Extract the [X, Y] coordinate from the center of the cell holding the provided text.  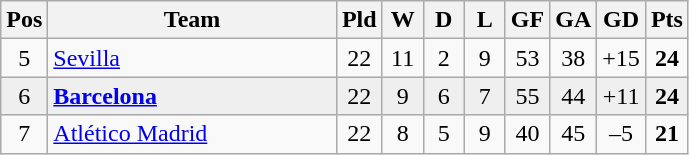
GD [622, 20]
40 [527, 134]
D [444, 20]
Pld [359, 20]
44 [574, 96]
21 [666, 134]
Barcelona [192, 96]
GF [527, 20]
45 [574, 134]
+15 [622, 58]
55 [527, 96]
W [402, 20]
Pts [666, 20]
L [484, 20]
Team [192, 20]
8 [402, 134]
11 [402, 58]
Sevilla [192, 58]
38 [574, 58]
Atlético Madrid [192, 134]
GA [574, 20]
53 [527, 58]
Pos [24, 20]
+11 [622, 96]
–5 [622, 134]
2 [444, 58]
